Locate the cell with the specified text and output its (X, Y) center coordinate. 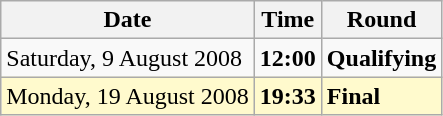
19:33 (288, 96)
12:00 (288, 58)
Qualifying (381, 58)
Round (381, 20)
Date (128, 20)
Final (381, 96)
Monday, 19 August 2008 (128, 96)
Saturday, 9 August 2008 (128, 58)
Time (288, 20)
